Output the [X, Y] coordinate of the center of the cell containing the given text.  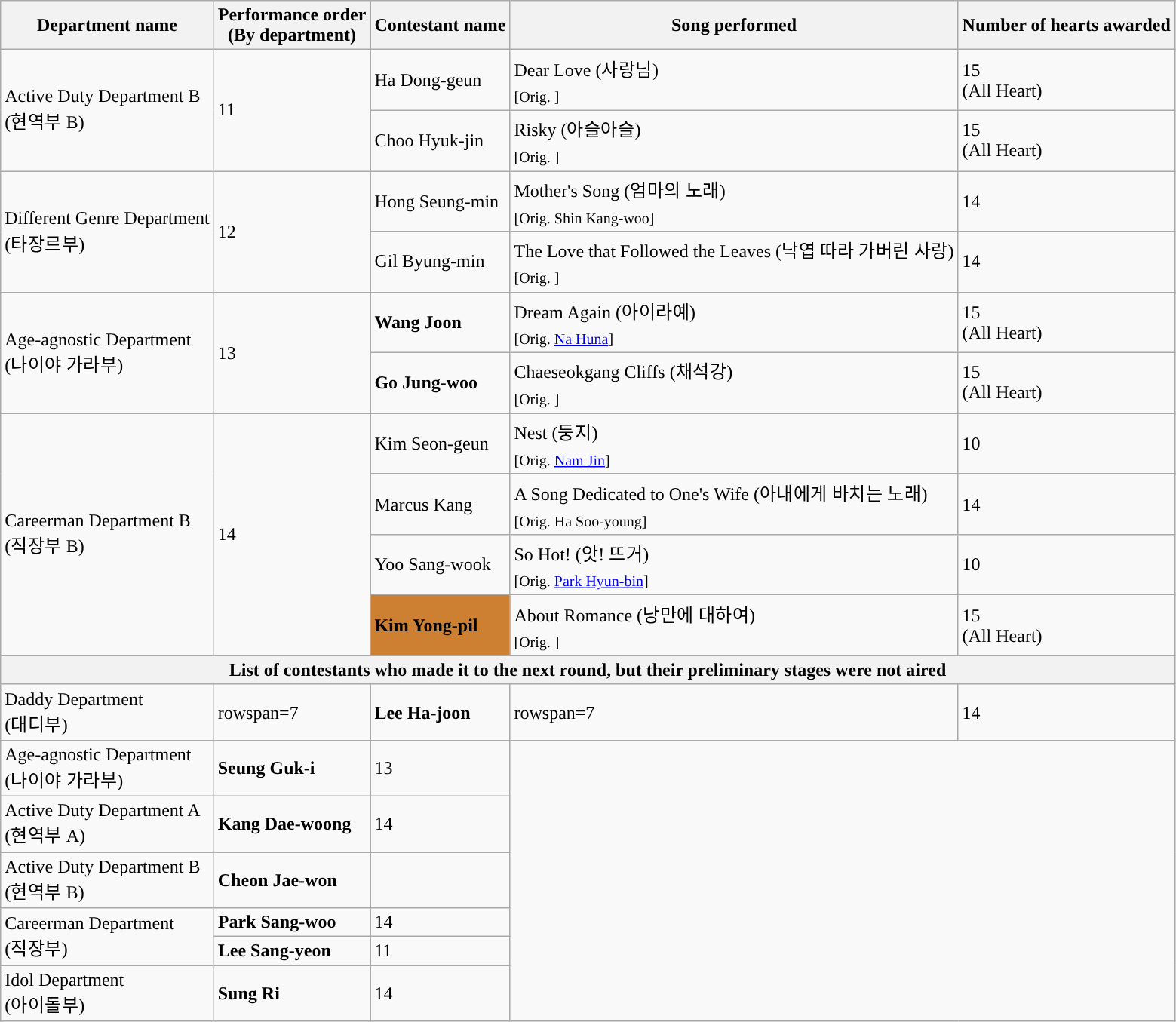
Different Genre Department(타장르부) [107, 231]
List of contestants who made it to the next round, but their preliminary stages were not aired [588, 670]
Ha Dong-geun [441, 80]
Cheon Jae-won [292, 880]
Careerman Department B(직장부 B) [107, 534]
Kang Dae-woong [292, 824]
Number of hearts awarded [1067, 26]
Nest (둥지)[Orig. Nam Jin] [734, 443]
Contestant name [441, 26]
Kim Seon-geun [441, 443]
Department name [107, 26]
Seung Guk-i [292, 768]
Sung Ri [292, 993]
Wang Joon [441, 322]
Daddy Department(대디부) [107, 712]
Go Jung-woo [441, 383]
Dear Love (사랑님)[Orig. ] [734, 80]
Lee Sang-yeon [292, 951]
Gil Byung-min [441, 262]
Performance order(By department) [292, 26]
Risky (아슬아슬)[Orig. ] [734, 140]
12 [292, 231]
Yoo Sang-wook [441, 565]
Marcus Kang [441, 504]
The Love that Followed the Leaves (낙엽 따라 가버린 사랑)[Orig. ] [734, 262]
Mother's Song (엄마의 노래)[Orig. Shin Kang-woo] [734, 201]
About Romance (낭만에 대하여)[Orig. ] [734, 625]
Lee Ha-joon [441, 712]
Kim Yong-pil [441, 625]
Dream Again (아이라예)[Orig. Na Huna] [734, 322]
Choo Hyuk-jin [441, 140]
Idol Department(아이돌부) [107, 993]
Active Duty Department A(현역부 A) [107, 824]
Chaeseokgang Cliffs (채석강)[Orig. ] [734, 383]
So Hot! (앗! 뜨거)[Orig. Park Hyun-bin] [734, 565]
Hong Seung-min [441, 201]
A Song Dedicated to One's Wife (아내에게 바치는 노래)[Orig. Ha Soo-young] [734, 504]
Park Sang-woo [292, 922]
Careerman Department(직장부) [107, 937]
Song performed [734, 26]
